From the cell containing the given text, extract its center point as [X, Y] coordinate. 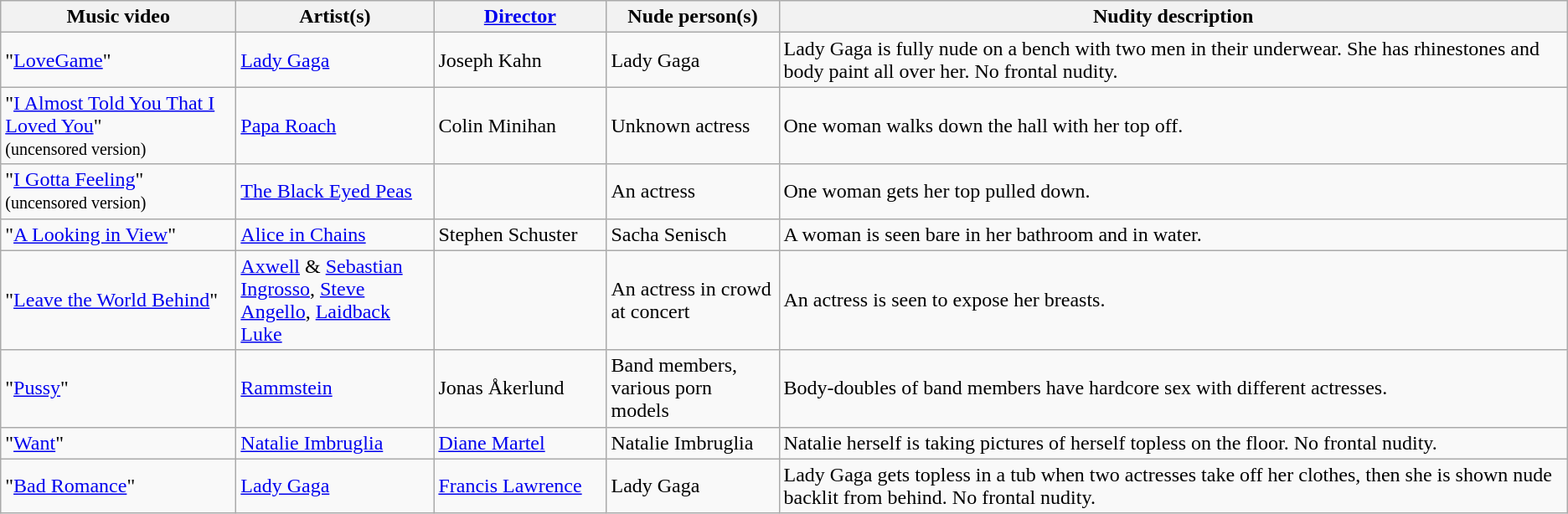
"Want" [119, 443]
"I Gotta Feeling" (uncensored version) [119, 191]
One woman walks down the hall with her top off. [1173, 126]
Francis Lawrence [520, 486]
Nudity description [1173, 17]
"Bad Romance" [119, 486]
Band members, various porn models [693, 388]
Nude person(s) [693, 17]
Papa Roach [335, 126]
Diane Martel [520, 443]
Music video [119, 17]
Natalie herself is taking pictures of herself topless on the floor. No frontal nudity. [1173, 443]
"A Looking in View" [119, 234]
An actress [693, 191]
Jonas Åkerlund [520, 388]
A woman is seen bare in her bathroom and in water. [1173, 234]
Axwell & Sebastian Ingrosso, Steve Angello, Laidback Luke [335, 300]
Colin Minihan [520, 126]
An actress in crowd at concert [693, 300]
"LoveGame" [119, 60]
The Black Eyed Peas [335, 191]
Sacha Senisch [693, 234]
"I Almost Told You That I Loved You" (uncensored version) [119, 126]
"Leave the World Behind" [119, 300]
"Pussy" [119, 388]
Artist(s) [335, 17]
Lady Gaga gets topless in a tub when two actresses take off her clothes, then she is shown nude backlit from behind. No frontal nudity. [1173, 486]
Director [520, 17]
Alice in Chains [335, 234]
Stephen Schuster [520, 234]
One woman gets her top pulled down. [1173, 191]
Rammstein [335, 388]
An actress is seen to expose her breasts. [1173, 300]
Unknown actress [693, 126]
Body-doubles of band members have hardcore sex with different actresses. [1173, 388]
Joseph Kahn [520, 60]
Lady Gaga is fully nude on a bench with two men in their underwear. She has rhinestones and body paint all over her. No frontal nudity. [1173, 60]
